Output the (x, y) coordinate of the center of the cell containing the given text.  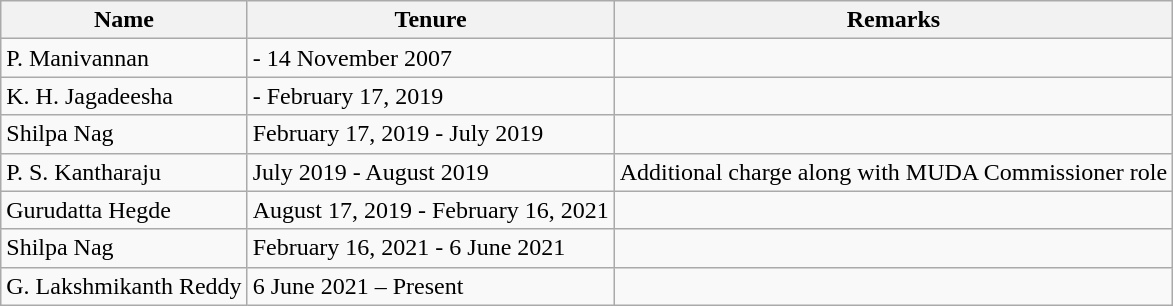
February 17, 2019 - July 2019 (430, 134)
G. Lakshmikanth Reddy (124, 286)
Gurudatta Hegde (124, 210)
- 14 November 2007 (430, 58)
Additional charge along with MUDA Commissioner role (894, 172)
P. S. Kantharaju (124, 172)
August 17, 2019 - February 16, 2021 (430, 210)
K. H. Jagadeesha (124, 96)
P. Manivannan (124, 58)
- February 17, 2019 (430, 96)
Remarks (894, 20)
Name (124, 20)
Tenure (430, 20)
July 2019 - August 2019 (430, 172)
February 16, 2021 - 6 June 2021 (430, 248)
6 June 2021 – Present (430, 286)
